Extract the [X, Y] coordinate from the center of the cell holding the provided text.  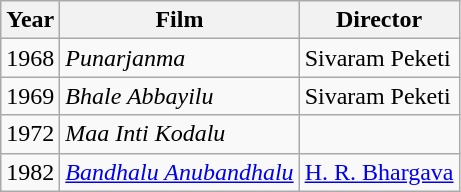
H. R. Bhargava [379, 172]
Bhale Abbayilu [180, 96]
1972 [30, 134]
Maa Inti Kodalu [180, 134]
Film [180, 20]
Bandhalu Anubandhalu [180, 172]
Punarjanma [180, 58]
1968 [30, 58]
1982 [30, 172]
Year [30, 20]
Director [379, 20]
1969 [30, 96]
